Find where the given text appears and provide that cell's center as [X, Y] coordinate. 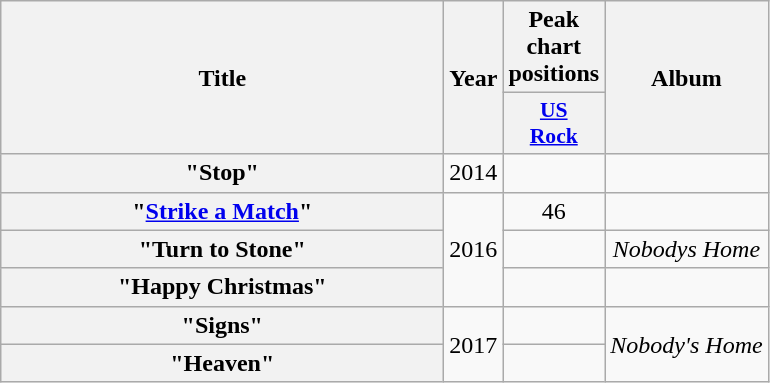
Peak chart positions [554, 47]
Nobody's Home [687, 344]
"Happy Christmas" [222, 287]
"Heaven" [222, 363]
Nobodys Home [687, 249]
"Turn to Stone" [222, 249]
2016 [474, 249]
Album [687, 78]
"Signs" [222, 325]
2017 [474, 344]
USRock [554, 124]
46 [554, 211]
Title [222, 78]
"Stop" [222, 173]
Year [474, 78]
2014 [474, 173]
"Strike a Match" [222, 211]
